Capture the cell that displays the provided text and extract its [x, y] central coordinate. 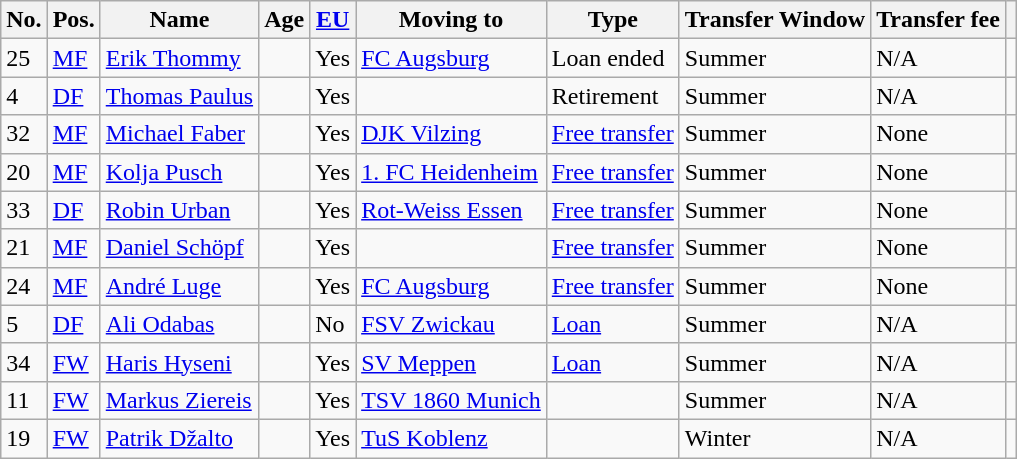
Type [612, 20]
Moving to [452, 20]
Ali Odabas [179, 324]
Loan ended [612, 58]
TuS Koblenz [452, 438]
Kolja Pusch [179, 172]
EU [333, 20]
Markus Ziereis [179, 400]
Winter [774, 438]
19 [24, 438]
4 [24, 96]
Pos. [74, 20]
33 [24, 210]
Age [284, 20]
20 [24, 172]
32 [24, 134]
Rot-Weiss Essen [452, 210]
5 [24, 324]
Thomas Paulus [179, 96]
SV Meppen [452, 362]
Haris Hyseni [179, 362]
Michael Faber [179, 134]
24 [24, 286]
34 [24, 362]
1. FC Heidenheim [452, 172]
Transfer fee [938, 20]
21 [24, 248]
Robin Urban [179, 210]
Daniel Schöpf [179, 248]
Erik Thommy [179, 58]
TSV 1860 Munich [452, 400]
André Luge [179, 286]
Transfer Window [774, 20]
No [333, 324]
Name [179, 20]
11 [24, 400]
No. [24, 20]
FSV Zwickau [452, 324]
Patrik Džalto [179, 438]
25 [24, 58]
DJK Vilzing [452, 134]
Retirement [612, 96]
